Return [x, y] of the center of cell containing provided text 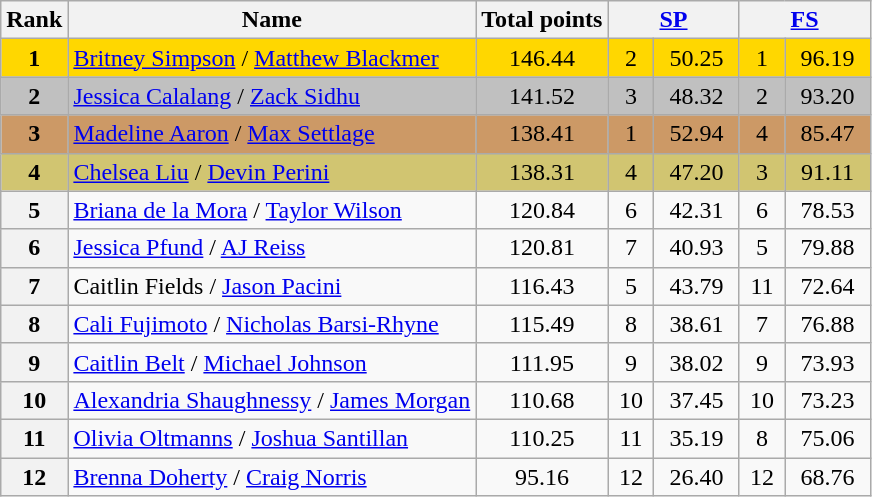
38.61 [696, 324]
Caitlin Fields / Jason Pacini [272, 286]
Name [272, 20]
95.16 [542, 477]
47.20 [696, 172]
120.84 [542, 210]
Olivia Oltmanns / Joshua Santillan [272, 438]
48.32 [696, 96]
Brenna Doherty / Craig Norris [272, 477]
68.76 [828, 477]
Total points [542, 20]
37.45 [696, 400]
110.68 [542, 400]
91.11 [828, 172]
93.20 [828, 96]
40.93 [696, 248]
75.06 [828, 438]
73.23 [828, 400]
52.94 [696, 134]
SP [674, 20]
26.40 [696, 477]
Cali Fujimoto / Nicholas Barsi-Rhyne [272, 324]
35.19 [696, 438]
120.81 [542, 248]
76.88 [828, 324]
116.43 [542, 286]
85.47 [828, 134]
138.41 [542, 134]
Chelsea Liu / Devin Perini [272, 172]
138.31 [542, 172]
141.52 [542, 96]
Jessica Calalang / Zack Sidhu [272, 96]
96.19 [828, 58]
79.88 [828, 248]
43.79 [696, 286]
Madeline Aaron / Max Settlage [272, 134]
FS [804, 20]
50.25 [696, 58]
72.64 [828, 286]
146.44 [542, 58]
111.95 [542, 362]
Alexandria Shaughnessy / James Morgan [272, 400]
Rank [34, 20]
73.93 [828, 362]
Caitlin Belt / Michael Johnson [272, 362]
78.53 [828, 210]
Britney Simpson / Matthew Blackmer [272, 58]
110.25 [542, 438]
Jessica Pfund / AJ Reiss [272, 248]
42.31 [696, 210]
Briana de la Mora / Taylor Wilson [272, 210]
115.49 [542, 324]
38.02 [696, 362]
